Search for the cell housing the specified text and yield its [X, Y] center coordinate. 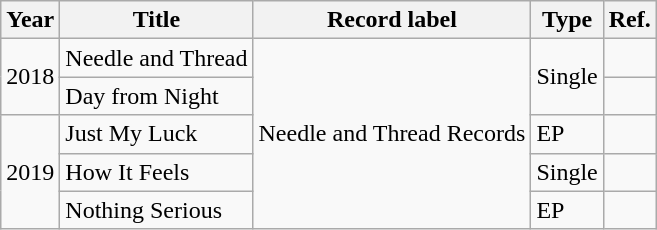
2018 [30, 77]
Needle and Thread [156, 58]
2019 [30, 172]
Record label [392, 20]
Nothing Serious [156, 210]
How It Feels [156, 172]
Day from Night [156, 96]
Year [30, 20]
Title [156, 20]
Just My Luck [156, 134]
Ref. [630, 20]
Needle and Thread Records [392, 134]
Type [567, 20]
